Identify which cell holds the provided text, then report its (x, y) central coordinate. 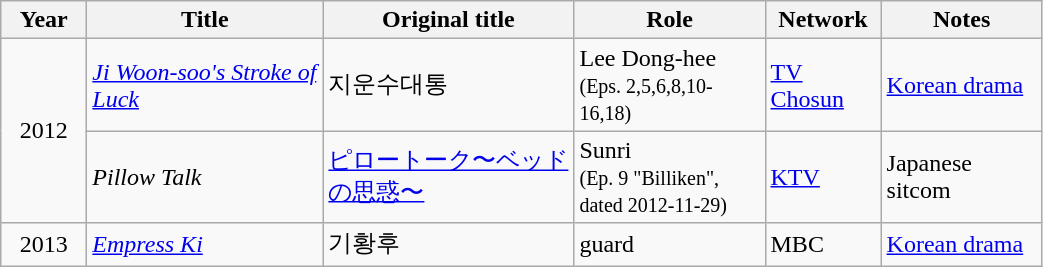
Network (823, 20)
지운수대통 (448, 85)
Role (670, 20)
KTV (823, 177)
2012 (44, 131)
기황후 (448, 244)
MBC (823, 244)
Original title (448, 20)
Sunri(Ep. 9 "Billiken",dated 2012-11-29) (670, 177)
Year (44, 20)
TV Chosun (823, 85)
Japanese sitcom (962, 177)
ピロートーク〜ベッドの思惑〜 (448, 177)
guard (670, 244)
Ji Woon-soo's Stroke of Luck (205, 85)
Empress Ki (205, 244)
Notes (962, 20)
2013 (44, 244)
Lee Dong-hee(Eps. 2,5,6,8,10-16,18) (670, 85)
Pillow Talk (205, 177)
Title (205, 20)
